Locate the cell with the specified text and output its (x, y) center coordinate. 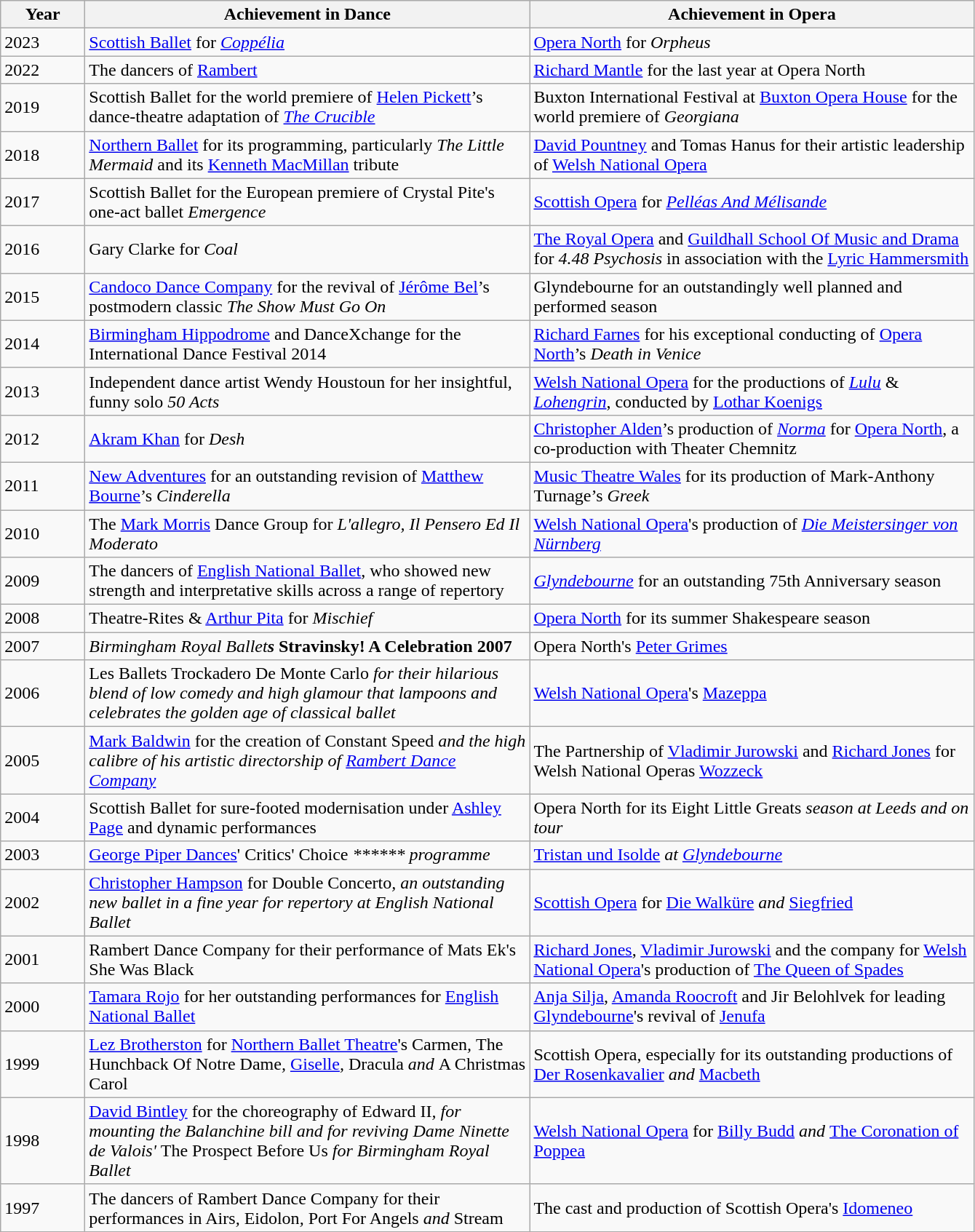
2022 (43, 70)
Rambert Dance Company for their performance of Mats Ek's She Was Black (307, 959)
Welsh National Opera for the productions of Lulu & Lohengrin, conducted by Lothar Koenigs (752, 392)
2010 (43, 533)
2001 (43, 959)
2017 (43, 202)
Candoco Dance Company for the revival of Jérôme Bel’s postmodern classic The Show Must Go On (307, 297)
Opera North's Peter Grimes (752, 646)
The dancers of English National Ballet, who showed new strength and interpretative skills across a range of repertory (307, 581)
Theatre-Rites & Arthur Pita for Mischief (307, 619)
Birmingham Hippodrome and DanceXchange for the International Dance Festival 2014 (307, 343)
Achievement in Opera (752, 15)
Scottish Ballet for the European premiere of Crystal Pite's one-act ballet Emergence (307, 202)
Welsh National Opera for Billy Budd and The Coronation of Poppea (752, 1141)
The Royal Opera and Guildhall School Of Music and Drama for 4.48 Psychosis in association with the Lyric Hammersmith (752, 249)
Opera North for Orpheus (752, 42)
Glyndebourne for an outstandingly well planned and performed season (752, 297)
2015 (43, 297)
2007 (43, 646)
The Partnership of Vladimir Jurowski and Richard Jones for Welsh National Operas Wozzeck (752, 760)
Welsh National Opera's production of Die Meistersinger von Nürnberg (752, 533)
Scottish Opera, especially for its outstanding productions of Der Rosenkavalier and Macbeth (752, 1064)
Glyndebourne for an outstanding 75th Anniversary season (752, 581)
Opera North for its summer Shakespeare season (752, 619)
Richard Farnes for his exceptional conducting of Opera North’s Death in Venice (752, 343)
Independent dance artist Wendy Houstoun for her insightful, funny solo 50 Acts (307, 392)
George Piper Dances' Critics' Choice ****** programme (307, 855)
The cast and production of Scottish Opera's Idomeneo (752, 1208)
Christopher Hampson for Double Concerto, an outstanding new ballet in a fine year for repertory at English National Ballet (307, 902)
Northern Ballet for its programming, particularly The Little Mermaid and its Kenneth MacMillan tribute (307, 154)
2004 (43, 818)
Richard Jones, Vladimir Jurowski and the company for Welsh National Opera's production of The Queen of Spades (752, 959)
The dancers of Rambert (307, 70)
The Mark Morris Dance Group for L'allegro, Il Pensero Ed Il Moderato (307, 533)
Tamara Rojo for her outstanding performances for English National Ballet (307, 1007)
2009 (43, 581)
2012 (43, 438)
Scottish Opera for Die Walküre and Siegfried (752, 902)
Buxton International Festival at Buxton Opera House for the world premiere of Georgiana (752, 108)
Welsh National Opera's Mazeppa (752, 694)
2014 (43, 343)
1998 (43, 1141)
Birmingham Royal Ballets Stravinsky! A Celebration 2007 (307, 646)
2016 (43, 249)
Tristan und Isolde at Glyndebourne (752, 855)
1999 (43, 1064)
The dancers of Rambert Dance Company for their performances in Airs, Eidolon, Port For Angels and Stream (307, 1208)
Achievement in Dance (307, 15)
2003 (43, 855)
2008 (43, 619)
1997 (43, 1208)
Year (43, 15)
Scottish Ballet for the world premiere of Helen Pickett’s dance-theatre adaptation of The Crucible (307, 108)
2023 (43, 42)
2000 (43, 1007)
Scottish Ballet for sure-footed modernisation under Ashley Page and dynamic performances (307, 818)
Mark Baldwin for the creation of Constant Speed and the high calibre of his artistic directorship of Rambert Dance Company (307, 760)
2019 (43, 108)
Akram Khan for Desh (307, 438)
2005 (43, 760)
Scottish Opera for Pelléas And Mélisande (752, 202)
Scottish Ballet for Coppélia (307, 42)
Richard Mantle for the last year at Opera North (752, 70)
2011 (43, 486)
Opera North for its Eight Little Greats season at Leeds and on tour (752, 818)
2018 (43, 154)
Lez Brotherston for Northern Ballet Theatre's Carmen, The Hunchback Of Notre Dame, Giselle, Dracula and A Christmas Carol (307, 1064)
New Adventures for an outstanding revision of Matthew Bourne’s Cinderella (307, 486)
2002 (43, 902)
2006 (43, 694)
Music Theatre Wales for its production of Mark-Anthony Turnage’s Greek (752, 486)
David Pountney and Tomas Hanus for their artistic leadership of Welsh National Opera (752, 154)
Christopher Alden’s production of Norma for Opera North, a co-production with Theater Chemnitz (752, 438)
Anja Silja, Amanda Roocroft and Jir Belohlvek for leading Glyndebourne's revival of Jenufa (752, 1007)
2013 (43, 392)
Gary Clarke for Coal (307, 249)
